Determine the (X, Y) coordinate at the center of the cell enclosing the given text.  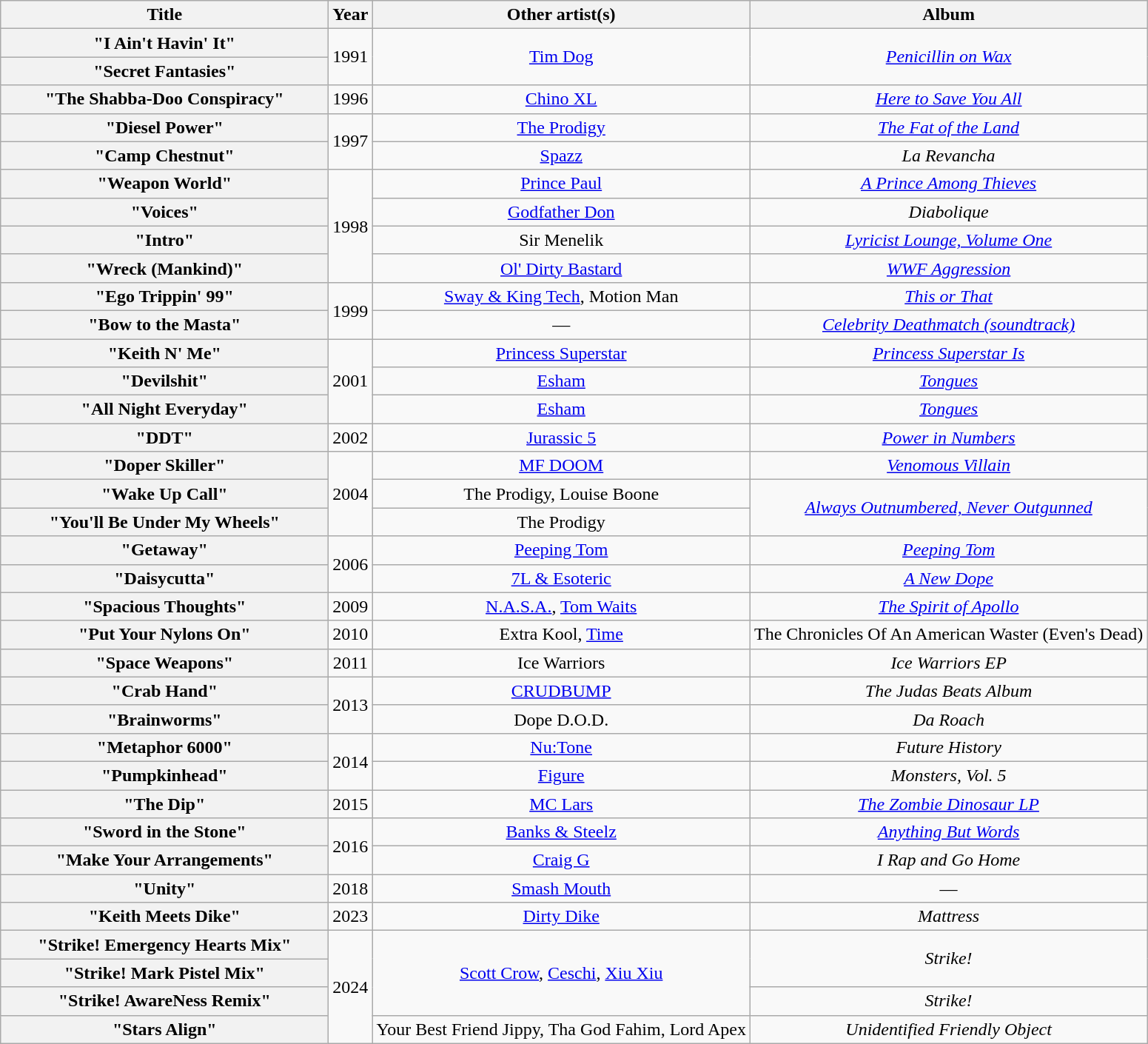
Penicillin on Wax (949, 57)
Monsters, Vol. 5 (949, 775)
"Spacious Thoughts" (164, 606)
"Pumpkinhead" (164, 775)
Here to Save You All (949, 99)
Tim Dog (561, 57)
2016 (351, 846)
1999 (351, 310)
"Wake Up Call" (164, 494)
Venomous Villain (949, 466)
The Zombie Dinosaur LP (949, 803)
This or That (949, 296)
Figure (561, 775)
Your Best Friend Jippy, Tha God Fahim, Lord Apex (561, 1029)
"Voices" (164, 212)
"Strike! AwareNess Remix" (164, 1001)
Title (164, 15)
2006 (351, 564)
"Sword in the Stone" (164, 832)
Godfather Don (561, 212)
N.A.S.A., Tom Waits (561, 606)
Chino XL (561, 99)
Sway & King Tech, Motion Man (561, 296)
The Fat of the Land (949, 127)
Future History (949, 747)
"Crab Hand" (164, 691)
2002 (351, 438)
2011 (351, 663)
Banks & Steelz (561, 832)
2009 (351, 606)
"Getaway" (164, 550)
"Doper Skiller" (164, 466)
"Weapon World" (164, 184)
2024 (351, 987)
MF DOOM (561, 466)
2001 (351, 381)
WWF Aggression (949, 268)
"Brainworms" (164, 719)
"Space Weapons" (164, 663)
MC Lars (561, 803)
1991 (351, 57)
"Keith Meets Dike" (164, 917)
2013 (351, 705)
"You'll Be Under My Wheels" (164, 522)
"Intro" (164, 240)
Princess Superstar (561, 353)
Lyricist Lounge, Volume One (949, 240)
"All Night Everyday" (164, 409)
"Unity" (164, 889)
A New Dope (949, 578)
"Daisycutta" (164, 578)
"Bow to the Masta" (164, 324)
Dirty Dike (561, 917)
"Make Your Arrangements" (164, 860)
"Metaphor 6000" (164, 747)
Ol' Dirty Bastard (561, 268)
2010 (351, 635)
Spazz (561, 155)
Mattress (949, 917)
I Rap and Go Home (949, 860)
The Spirit of Apollo (949, 606)
"Put Your Nylons On" (164, 635)
The Prodigy, Louise Boone (561, 494)
Power in Numbers (949, 438)
2018 (351, 889)
Ice Warriors (561, 663)
Prince Paul (561, 184)
Unidentified Friendly Object (949, 1029)
"Strike! Mark Pistel Mix" (164, 973)
Da Roach (949, 719)
Princess Superstar Is (949, 353)
"Diesel Power" (164, 127)
"The Dip" (164, 803)
Jurassic 5 (561, 438)
"Wreck (Mankind)" (164, 268)
1996 (351, 99)
The Chronicles Of An American Waster (Even's Dead) (949, 635)
A Prince Among Thieves (949, 184)
"Devilshit" (164, 381)
"Camp Chestnut" (164, 155)
The Judas Beats Album (949, 691)
Always Outnumbered, Never Outgunned (949, 508)
Smash Mouth (561, 889)
"Ego Trippin' 99" (164, 296)
"Stars Align" (164, 1029)
"Secret Fantasies" (164, 71)
Other artist(s) (561, 15)
2014 (351, 761)
Dope D.O.D. (561, 719)
2023 (351, 917)
CRUDBUMP (561, 691)
1997 (351, 141)
"Keith N' Me" (164, 353)
Celebrity Deathmatch (soundtrack) (949, 324)
"Strike! Emergency Hearts Mix" (164, 945)
"DDT" (164, 438)
Nu:Tone (561, 747)
"I Ain't Havin' It" (164, 43)
Diabolique (949, 212)
La Revancha (949, 155)
Anything But Words (949, 832)
2015 (351, 803)
7L & Esoteric (561, 578)
2004 (351, 494)
Scott Crow, Ceschi, Xiu Xiu (561, 973)
Ice Warriors EP (949, 663)
Sir Menelik (561, 240)
"The Shabba-Doo Conspiracy" (164, 99)
Album (949, 15)
Year (351, 15)
Extra Kool, Time (561, 635)
1998 (351, 226)
Craig G (561, 860)
